Return the [x, y] coordinate for the center point of the cell that contains the specified text.  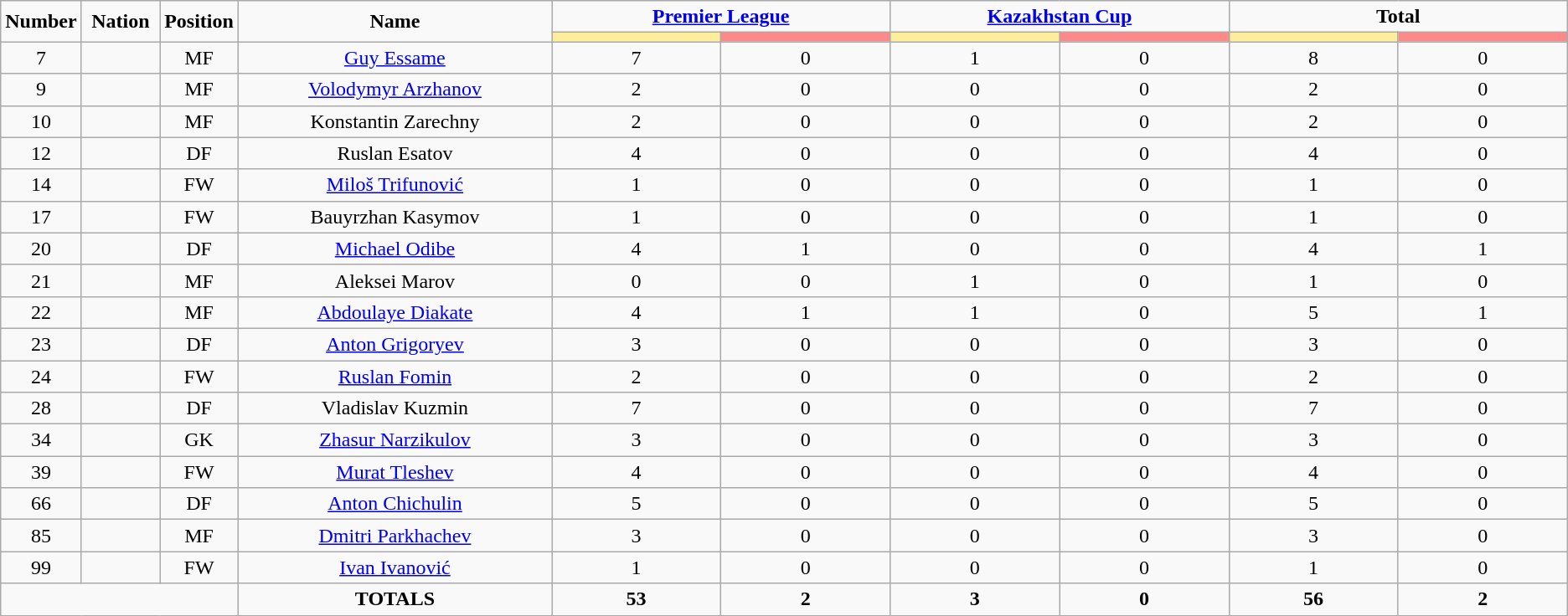
Volodymyr Arzhanov [395, 90]
Murat Tleshev [395, 472]
Anton Grigoryev [395, 344]
17 [41, 217]
GK [199, 440]
Vladislav Kuzmin [395, 408]
34 [41, 440]
56 [1313, 599]
66 [41, 504]
Position [199, 22]
Abdoulaye Diakate [395, 312]
Ruslan Esatov [395, 153]
Michael Odibe [395, 249]
Guy Essame [395, 58]
39 [41, 472]
53 [636, 599]
8 [1313, 58]
Number [41, 22]
Dmitri Parkhachev [395, 536]
28 [41, 408]
Kazakhstan Cup [1060, 17]
24 [41, 376]
Ivan Ivanović [395, 567]
Total [1398, 17]
14 [41, 185]
99 [41, 567]
Nation [121, 22]
20 [41, 249]
21 [41, 280]
85 [41, 536]
Aleksei Marov [395, 280]
10 [41, 121]
12 [41, 153]
Anton Chichulin [395, 504]
Miloš Trifunović [395, 185]
Premier League [720, 17]
22 [41, 312]
TOTALS [395, 599]
Name [395, 22]
Ruslan Fomin [395, 376]
Zhasur Narzikulov [395, 440]
Konstantin Zarechny [395, 121]
Bauyrzhan Kasymov [395, 217]
9 [41, 90]
23 [41, 344]
